Return the [x, y] coordinate for the center point of the cell that contains the specified text.  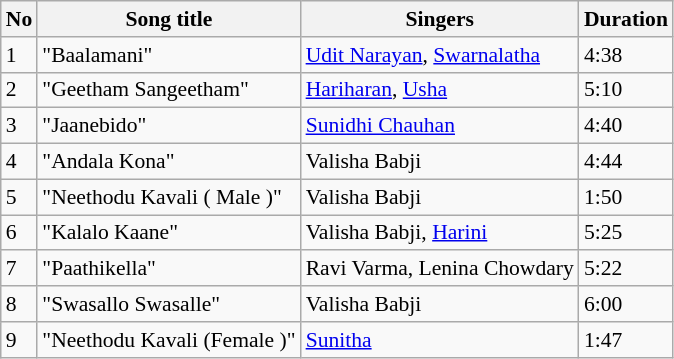
Udit Narayan, Swarnalatha [440, 55]
Duration [626, 19]
3 [20, 126]
5:22 [626, 269]
5:10 [626, 90]
4:40 [626, 126]
"Neethodu Kavali (Female )" [168, 340]
Singers [440, 19]
Sunitha [440, 340]
5 [20, 197]
9 [20, 340]
"Baalamani" [168, 55]
2 [20, 90]
7 [20, 269]
Song title [168, 19]
6 [20, 233]
No [20, 19]
Valisha Babji, Harini [440, 233]
"Paathikella" [168, 269]
1:47 [626, 340]
"Andala Kona" [168, 162]
1:50 [626, 197]
Hariharan, Usha [440, 90]
4:44 [626, 162]
6:00 [626, 304]
"Jaanebido" [168, 126]
Ravi Varma, Lenina Chowdary [440, 269]
"Swasallo Swasalle" [168, 304]
"Kalalo Kaane" [168, 233]
4 [20, 162]
8 [20, 304]
"Geetham Sangeetham" [168, 90]
1 [20, 55]
"Neethodu Kavali ( Male )" [168, 197]
4:38 [626, 55]
5:25 [626, 233]
Sunidhi Chauhan [440, 126]
